Pinpoint the cell where the given text exists, returning its (X, Y) midpoint coordinate. 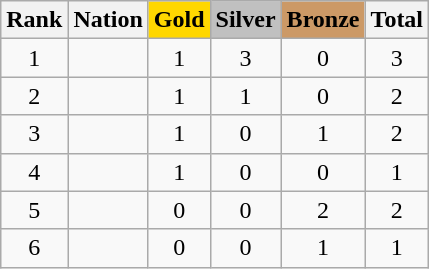
Gold (179, 20)
Total (397, 20)
6 (34, 248)
Rank (34, 20)
4 (34, 172)
Bronze (323, 20)
Silver (246, 20)
Nation (108, 20)
5 (34, 210)
